Scan for the cell matching the given text and deliver its (X, Y) coordinate at center. 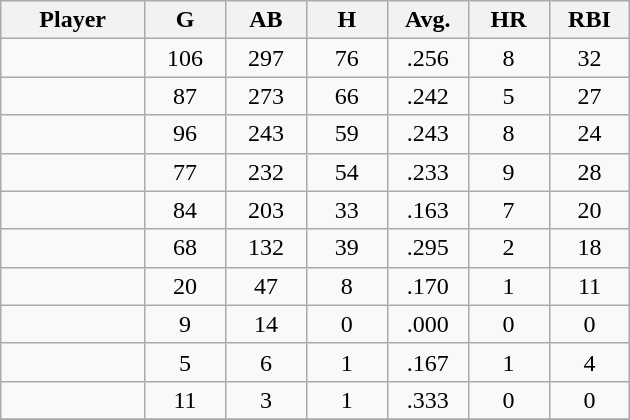
203 (266, 210)
HR (508, 20)
.295 (428, 248)
106 (186, 58)
47 (266, 286)
132 (266, 248)
H (346, 20)
33 (346, 210)
32 (590, 58)
.256 (428, 58)
273 (266, 96)
AB (266, 20)
66 (346, 96)
3 (266, 400)
14 (266, 324)
.170 (428, 286)
232 (266, 172)
243 (266, 134)
28 (590, 172)
.242 (428, 96)
39 (346, 248)
59 (346, 134)
54 (346, 172)
4 (590, 362)
96 (186, 134)
Player (73, 20)
6 (266, 362)
7 (508, 210)
84 (186, 210)
Avg. (428, 20)
76 (346, 58)
87 (186, 96)
77 (186, 172)
27 (590, 96)
.333 (428, 400)
.243 (428, 134)
.167 (428, 362)
18 (590, 248)
68 (186, 248)
G (186, 20)
.163 (428, 210)
2 (508, 248)
24 (590, 134)
.000 (428, 324)
297 (266, 58)
.233 (428, 172)
RBI (590, 20)
